Return the (X, Y) coordinate for the center point of the cell that contains the specified text.  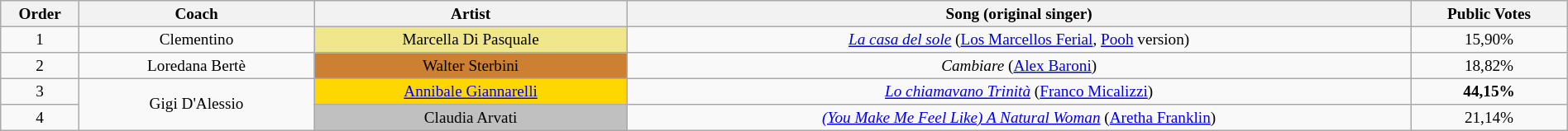
1 (40, 40)
Coach (196, 14)
21,14% (1489, 118)
Order (40, 14)
15,90% (1489, 40)
Walter Sterbini (471, 66)
Public Votes (1489, 14)
Clementino (196, 40)
3 (40, 91)
Claudia Arvati (471, 118)
La casa del sole (Los Marcellos Ferial, Pooh version) (1019, 40)
2 (40, 66)
Marcella Di Pasquale (471, 40)
18,82% (1489, 66)
Loredana Bertè (196, 66)
Song (original singer) (1019, 14)
44,15% (1489, 91)
Lo chiamavano Trinità (Franco Micalizzi) (1019, 91)
(You Make Me Feel Like) A Natural Woman (Aretha Franklin) (1019, 118)
Cambiare (Alex Baroni) (1019, 66)
Annibale Giannarelli (471, 91)
4 (40, 118)
Gigi D'Alessio (196, 104)
Artist (471, 14)
